Determine the [X, Y] coordinate at the center of the cell enclosing the given text.  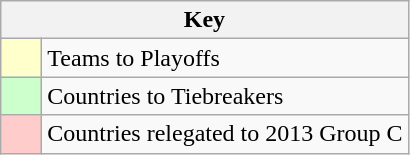
Teams to Playoffs [225, 58]
Countries to Tiebreakers [225, 96]
Countries relegated to 2013 Group C [225, 134]
Key [204, 20]
